Extract the [X, Y] coordinate from the center of the cell holding the provided text.  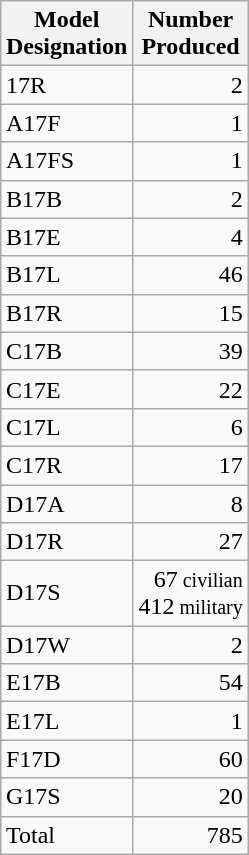
17R [66, 85]
67 civilian412 military [190, 594]
A17F [66, 123]
60 [190, 759]
E17B [66, 683]
17 [190, 465]
6 [190, 427]
B17R [66, 313]
ModelDesignation [66, 34]
39 [190, 351]
NumberProduced [190, 34]
54 [190, 683]
D17S [66, 594]
Total [66, 835]
E17L [66, 721]
20 [190, 797]
G17S [66, 797]
15 [190, 313]
D17A [66, 503]
27 [190, 542]
4 [190, 237]
B17E [66, 237]
B17B [66, 199]
A17FS [66, 161]
22 [190, 389]
C17L [66, 427]
F17D [66, 759]
C17E [66, 389]
785 [190, 835]
D17W [66, 645]
C17R [66, 465]
D17R [66, 542]
C17B [66, 351]
46 [190, 275]
8 [190, 503]
B17L [66, 275]
